For the text-containing cell, return its midpoint in (x, y) coordinate format. 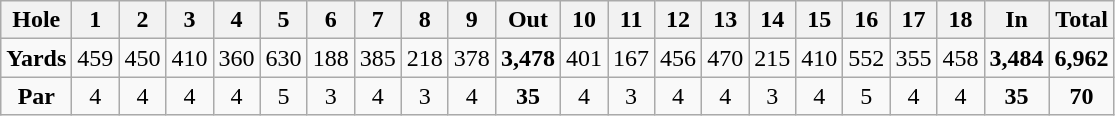
378 (472, 58)
6 (330, 20)
Total (1082, 20)
Yards (36, 58)
470 (726, 58)
355 (914, 58)
2 (142, 20)
17 (914, 20)
9 (472, 20)
18 (960, 20)
Par (36, 96)
1 (96, 20)
360 (236, 58)
450 (142, 58)
456 (678, 58)
70 (1082, 96)
16 (866, 20)
10 (584, 20)
6,962 (1082, 58)
552 (866, 58)
8 (424, 20)
14 (772, 20)
458 (960, 58)
401 (584, 58)
Out (528, 20)
13 (726, 20)
3,484 (1016, 58)
385 (378, 58)
Hole (36, 20)
11 (632, 20)
167 (632, 58)
3,478 (528, 58)
188 (330, 58)
15 (820, 20)
In (1016, 20)
12 (678, 20)
459 (96, 58)
7 (378, 20)
218 (424, 58)
630 (284, 58)
215 (772, 58)
